Extract the [X, Y] coordinate from the center of the cell holding the provided text.  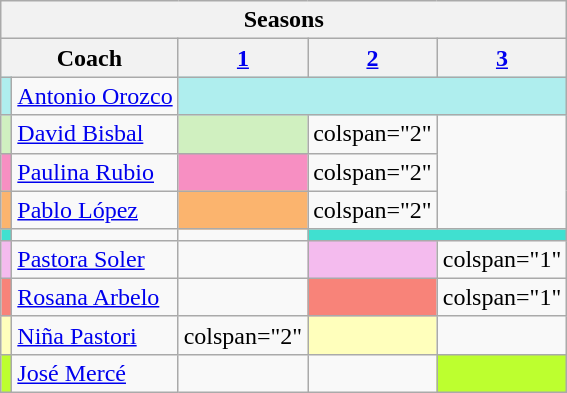
2 [373, 58]
Seasons [284, 20]
David Bisbal [95, 134]
3 [502, 58]
José Mercé [95, 373]
Antonio Orozco [95, 96]
Paulina Rubio [95, 172]
Niña Pastori [95, 335]
Pablo López [95, 210]
Pastora Soler [95, 259]
1 [243, 58]
Coach [90, 58]
Rosana Arbelo [95, 297]
